Capture the cell that displays the provided text and extract its [X, Y] central coordinate. 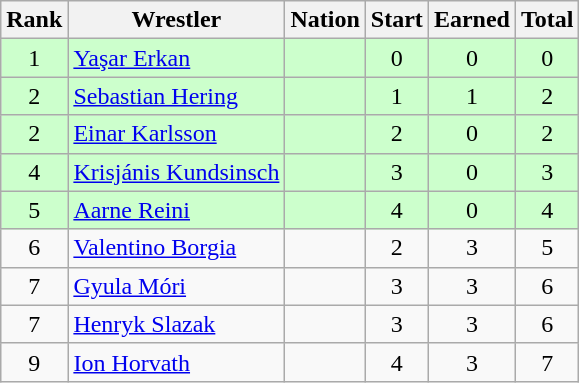
9 [34, 362]
Earned [472, 20]
Yaşar Erkan [176, 58]
Gyula Móri [176, 286]
Krisjánis Kundsinsch [176, 172]
Start [396, 20]
Ion Horvath [176, 362]
Nation [325, 20]
Valentino Borgia [176, 248]
Total [547, 20]
Aarne Reini [176, 210]
Wrestler [176, 20]
Henryk Slazak [176, 324]
Sebastian Hering [176, 96]
Einar Karlsson [176, 134]
Rank [34, 20]
